Pinpoint the cell where the given text exists, returning its [x, y] midpoint coordinate. 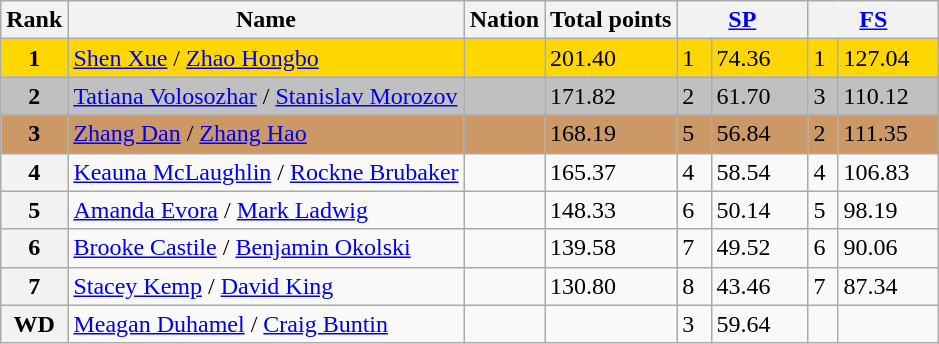
FS [874, 20]
87.34 [888, 286]
58.54 [760, 172]
59.64 [760, 324]
49.52 [760, 248]
98.19 [888, 210]
Keauna McLaughlin / Rockne Brubaker [266, 172]
106.83 [888, 172]
Nation [504, 20]
Zhang Dan / Zhang Hao [266, 134]
Rank [34, 20]
111.35 [888, 134]
Name [266, 20]
110.12 [888, 96]
Shen Xue / Zhao Hongbo [266, 58]
Total points [611, 20]
90.06 [888, 248]
139.58 [611, 248]
201.40 [611, 58]
Amanda Evora / Mark Ladwig [266, 210]
171.82 [611, 96]
130.80 [611, 286]
50.14 [760, 210]
Stacey Kemp / David King [266, 286]
168.19 [611, 134]
165.37 [611, 172]
Meagan Duhamel / Craig Buntin [266, 324]
Tatiana Volosozhar / Stanislav Morozov [266, 96]
43.46 [760, 286]
74.36 [760, 58]
56.84 [760, 134]
SP [742, 20]
148.33 [611, 210]
127.04 [888, 58]
8 [694, 286]
61.70 [760, 96]
Brooke Castile / Benjamin Okolski [266, 248]
WD [34, 324]
